Provide the (X, Y) coordinate of the cell's center where the given text is located.  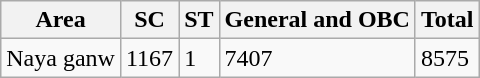
SC (149, 20)
ST (199, 20)
Total (447, 20)
7407 (317, 58)
Naya ganw (61, 58)
1167 (149, 58)
General and OBC (317, 20)
1 (199, 58)
8575 (447, 58)
Area (61, 20)
